Identify which cell holds the provided text, then report its (x, y) central coordinate. 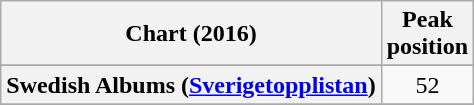
Peak position (427, 34)
Chart (2016) (191, 34)
Swedish Albums (Sverigetopplistan) (191, 85)
52 (427, 85)
